Determine the (X, Y) coordinate at the center of the cell enclosing the given text.  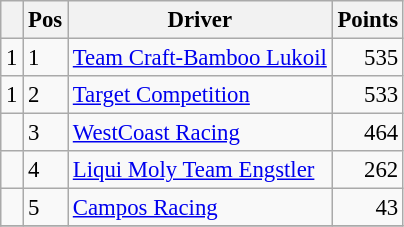
535 (368, 58)
533 (368, 95)
Target Competition (200, 95)
2 (46, 95)
Driver (200, 20)
4 (46, 170)
43 (368, 208)
Team Craft-Bamboo Lukoil (200, 58)
Liqui Moly Team Engstler (200, 170)
WestCoast Racing (200, 133)
Pos (46, 20)
Points (368, 20)
464 (368, 133)
3 (46, 133)
Campos Racing (200, 208)
5 (46, 208)
262 (368, 170)
